Extract the (x, y) coordinate from the center of the cell holding the provided text.  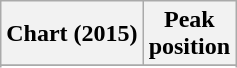
Peakposition (189, 34)
Chart (2015) (72, 34)
